Detect which cell encompasses the target text, then output its (X, Y) center coordinate. 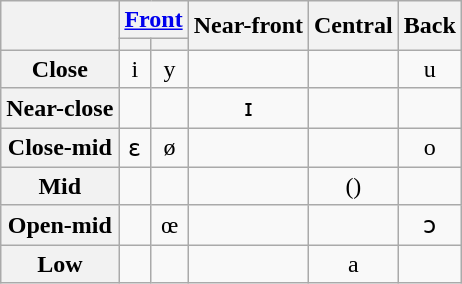
o (430, 148)
œ (170, 225)
Front (154, 20)
u (430, 69)
Close (60, 69)
a (354, 264)
ɪ (248, 108)
i (135, 69)
ɛ (135, 148)
ø (170, 148)
Near-front (248, 26)
Back (430, 26)
Mid (60, 186)
() (354, 186)
Close-mid (60, 148)
y (170, 69)
Near-close (60, 108)
Central (354, 26)
ɔ (430, 225)
Low (60, 264)
Open-mid (60, 225)
